Return [X, Y] of the center of cell containing provided text 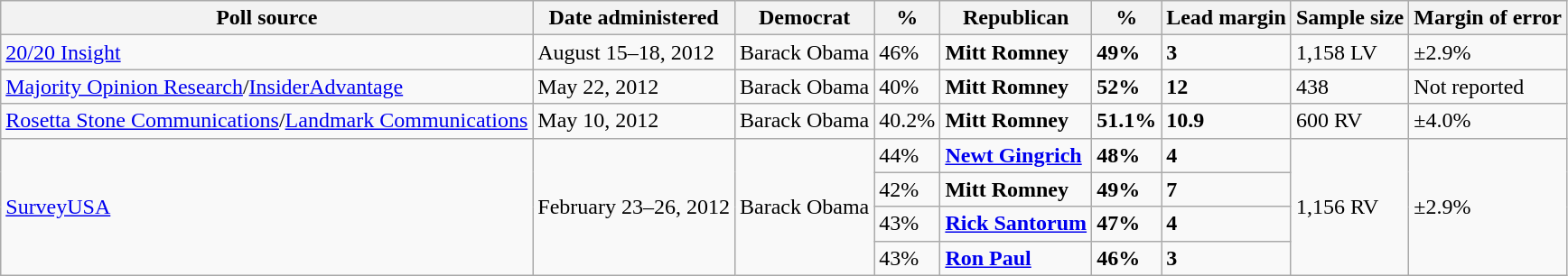
51.1% [1127, 121]
Poll source [267, 18]
Majority Opinion Research/InsiderAdvantage [267, 87]
Not reported [1489, 87]
May 22, 2012 [634, 87]
48% [1127, 155]
August 15–18, 2012 [634, 52]
10.9 [1227, 121]
Newt Gingrich [1016, 155]
600 RV [1349, 121]
±4.0% [1489, 121]
May 10, 2012 [634, 121]
12 [1227, 87]
40.2% [907, 121]
1,156 RV [1349, 207]
52% [1127, 87]
February 23–26, 2012 [634, 207]
47% [1127, 224]
Date administered [634, 18]
44% [907, 155]
Ron Paul [1016, 258]
Democrat [804, 18]
1,158 LV [1349, 52]
SurveyUSA [267, 207]
Rick Santorum [1016, 224]
40% [907, 87]
Sample size [1349, 18]
42% [907, 189]
20/20 Insight [267, 52]
Lead margin [1227, 18]
438 [1349, 87]
Republican [1016, 18]
Rosetta Stone Communications/Landmark Communications [267, 121]
7 [1227, 189]
Margin of error [1489, 18]
